Return [X, Y] of the center of cell containing provided text 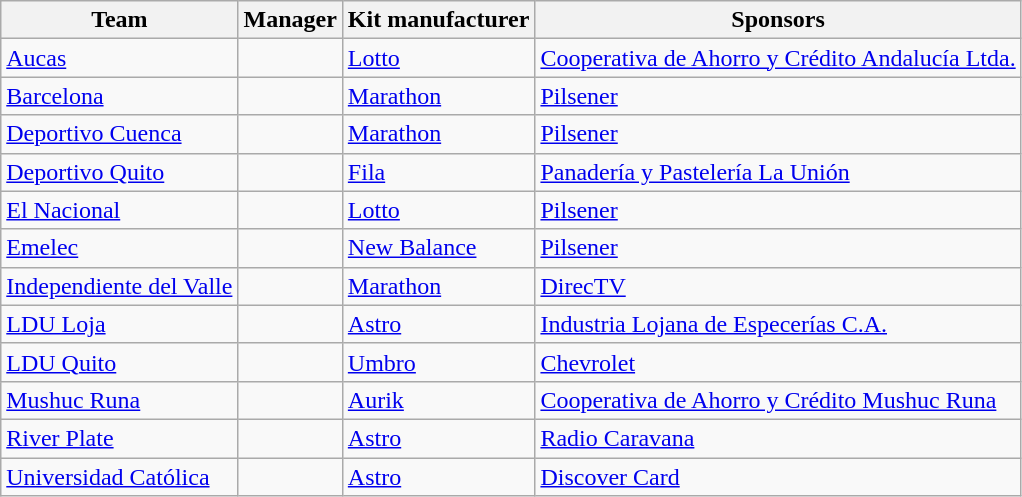
Barcelona [120, 96]
LDU Quito [120, 362]
LDU Loja [120, 324]
Deportivo Quito [120, 172]
Panadería y Pastelería La Unión [778, 172]
Cooperativa de Ahorro y Crédito Mushuc Runa [778, 400]
Universidad Católica [120, 477]
Kit manufacturer [438, 20]
Industria Lojana de Especerías C.A. [778, 324]
Discover Card [778, 477]
Emelec [120, 248]
El Nacional [120, 210]
Fila [438, 172]
Umbro [438, 362]
DirecTV [778, 286]
Team [120, 20]
Radio Caravana [778, 438]
Independiente del Valle [120, 286]
River Plate [120, 438]
Mushuc Runa [120, 400]
Aucas [120, 58]
Manager [290, 20]
Deportivo Cuenca [120, 134]
New Balance [438, 248]
Cooperativa de Ahorro y Crédito Andalucía Ltda. [778, 58]
Aurik [438, 400]
Sponsors [778, 20]
Chevrolet [778, 362]
